Search for the cell housing the specified text and yield its [X, Y] center coordinate. 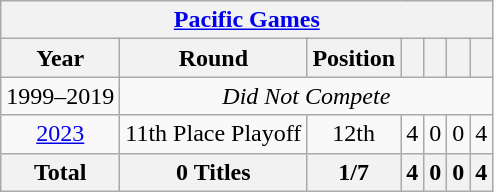
Round [214, 58]
Total [60, 172]
11th Place Playoff [214, 134]
2023 [60, 134]
12th [354, 134]
Year [60, 58]
0 Titles [214, 172]
Did Not Compete [306, 96]
1999–2019 [60, 96]
Pacific Games [247, 20]
Position [354, 58]
1/7 [354, 172]
